Detect which cell encompasses the target text, then output its (X, Y) center coordinate. 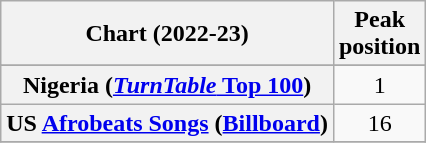
16 (379, 123)
1 (379, 85)
Nigeria (TurnTable Top 100) (168, 85)
US Afrobeats Songs (Billboard) (168, 123)
Peakposition (379, 34)
Chart (2022-23) (168, 34)
